Determine the [x, y] coordinate at the center of the cell enclosing the given text.  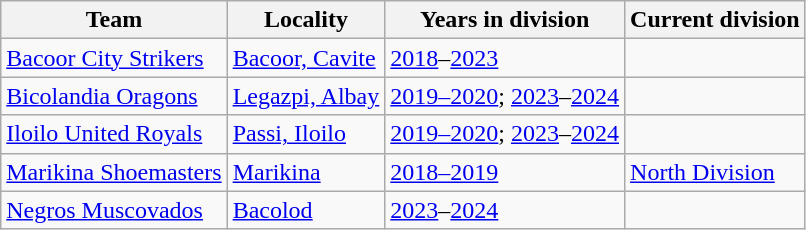
Bacoor, Cavite [306, 58]
Iloilo United Royals [114, 134]
2023–2024 [505, 210]
Locality [306, 20]
Years in division [505, 20]
Negros Muscovados [114, 210]
Legazpi, Albay [306, 96]
Bacoor City Strikers [114, 58]
2018–2023 [505, 58]
2018–2019 [505, 172]
Bacolod [306, 210]
Marikina Shoemasters [114, 172]
North Division [716, 172]
Current division [716, 20]
Bicolandia Oragons [114, 96]
Marikina [306, 172]
Passi, Iloilo [306, 134]
Team [114, 20]
